Scan for the cell matching the given text and deliver its (x, y) coordinate at center. 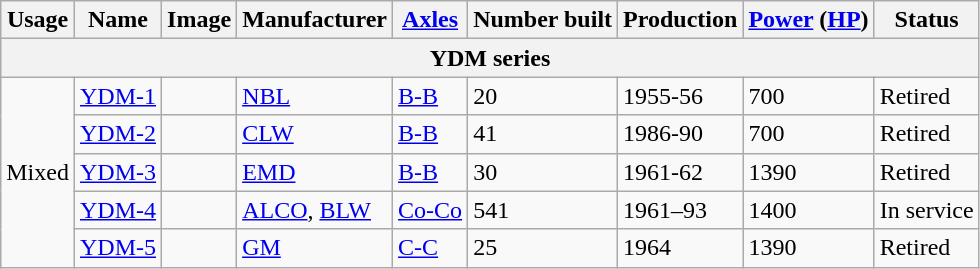
CLW (315, 134)
ALCO, BLW (315, 210)
Power (HP) (808, 20)
Number built (543, 20)
In service (926, 210)
YDM-1 (118, 96)
25 (543, 248)
C-C (430, 248)
YDM-5 (118, 248)
20 (543, 96)
YDM-3 (118, 172)
Status (926, 20)
1986-90 (680, 134)
NBL (315, 96)
1964 (680, 248)
YDM series (490, 58)
YDM-4 (118, 210)
Manufacturer (315, 20)
41 (543, 134)
Axles (430, 20)
Usage (38, 20)
Image (200, 20)
GM (315, 248)
541 (543, 210)
30 (543, 172)
EMD (315, 172)
1400 (808, 210)
Production (680, 20)
YDM-2 (118, 134)
1961-62 (680, 172)
1955-56 (680, 96)
Co-Co (430, 210)
Name (118, 20)
1961–93 (680, 210)
Mixed (38, 172)
